From the cell containing the given text, extract its center point as (X, Y) coordinate. 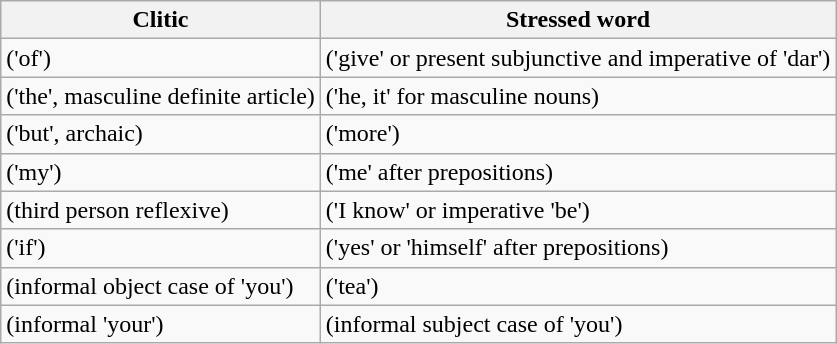
('the', masculine definite article) (161, 96)
('give' or present subjunctive and imperative of 'dar') (578, 58)
('if') (161, 248)
('of') (161, 58)
('tea') (578, 286)
(informal object case of 'you') (161, 286)
('me' after prepositions) (578, 172)
Clitic (161, 20)
('yes' or 'himself' after prepositions) (578, 248)
('more') (578, 134)
('but', archaic) (161, 134)
('my') (161, 172)
(informal subject case of 'you') (578, 324)
Stressed word (578, 20)
(third person reflexive) (161, 210)
('I know' or imperative 'be') (578, 210)
('he, it' for masculine nouns) (578, 96)
(informal 'your') (161, 324)
